Identify which cell holds the provided text, then report its (x, y) central coordinate. 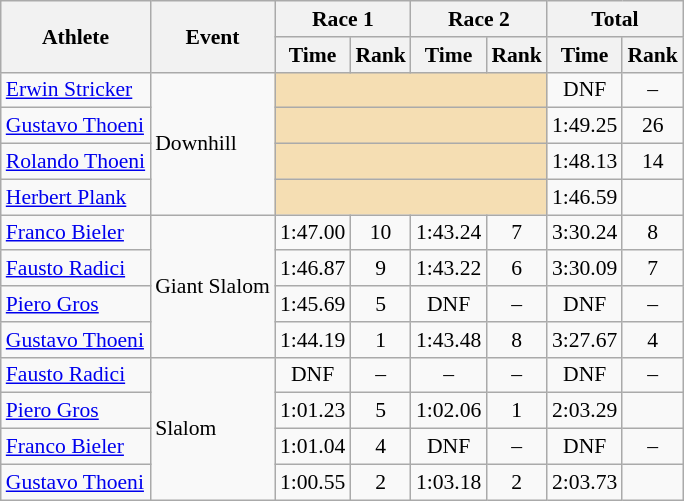
Rolando Thoeni (76, 162)
1:00.55 (312, 482)
Downhill (212, 143)
1:02.06 (448, 411)
1:43.24 (448, 233)
2:03.73 (584, 482)
9 (380, 269)
Event (212, 36)
2:03.29 (584, 411)
1:43.48 (448, 340)
1:44.19 (312, 340)
3:30.09 (584, 269)
10 (380, 233)
Total (615, 19)
1:46.59 (584, 197)
14 (652, 162)
1:46.87 (312, 269)
Race 1 (343, 19)
1:01.04 (312, 447)
Slalom (212, 428)
1:49.25 (584, 126)
1:03.18 (448, 482)
1:47.00 (312, 233)
1:48.13 (584, 162)
1:45.69 (312, 304)
Athlete (76, 36)
6 (516, 269)
Race 2 (479, 19)
1:01.23 (312, 411)
Erwin Stricker (76, 90)
Giant Slalom (212, 286)
3:30.24 (584, 233)
26 (652, 126)
1:43.22 (448, 269)
Herbert Plank (76, 197)
3:27.67 (584, 340)
